Capture the cell that displays the provided text and extract its [x, y] central coordinate. 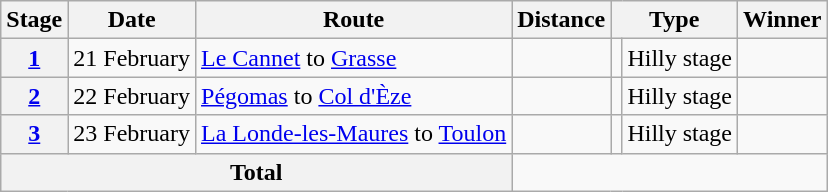
3 [34, 134]
Route [354, 20]
Type [674, 20]
1 [34, 58]
Pégomas to Col d'Èze [354, 96]
Stage [34, 20]
22 February [132, 96]
Winner [782, 20]
Le Cannet to Grasse [354, 58]
2 [34, 96]
21 February [132, 58]
Date [132, 20]
La Londe-les-Maures to Toulon [354, 134]
Distance [562, 20]
Total [256, 172]
23 February [132, 134]
